Detect which cell encompasses the target text, then output its [X, Y] center coordinate. 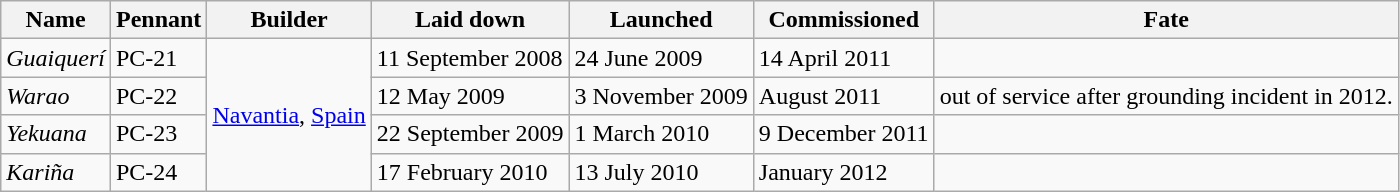
August 2011 [844, 96]
Commissioned [844, 20]
Name [56, 20]
17 February 2010 [470, 172]
Navantia, Spain [289, 115]
12 May 2009 [470, 96]
Pennant [158, 20]
13 July 2010 [661, 172]
PC-22 [158, 96]
out of service after grounding incident in 2012. [1166, 96]
PC-24 [158, 172]
Warao [56, 96]
January 2012 [844, 172]
PC-21 [158, 58]
Laid down [470, 20]
Kariña [56, 172]
Launched [661, 20]
Builder [289, 20]
9 December 2011 [844, 134]
14 April 2011 [844, 58]
11 September 2008 [470, 58]
Fate [1166, 20]
22 September 2009 [470, 134]
24 June 2009 [661, 58]
Guaiquerí [56, 58]
3 November 2009 [661, 96]
Yekuana [56, 134]
PC-23 [158, 134]
1 March 2010 [661, 134]
